Identify which cell holds the provided text, then report its (x, y) central coordinate. 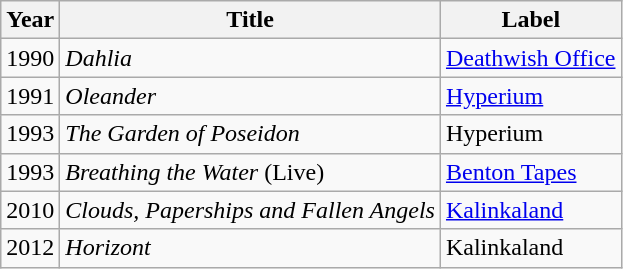
Label (530, 20)
Dahlia (250, 58)
Benton Tapes (530, 172)
Title (250, 20)
1990 (30, 58)
Deathwish Office (530, 58)
Breathing the Water (Live) (250, 172)
Oleander (250, 96)
2010 (30, 210)
2012 (30, 248)
1991 (30, 96)
Clouds, Paperships and Fallen Angels (250, 210)
Horizont (250, 248)
Year (30, 20)
The Garden of Poseidon (250, 134)
